Capture the cell that displays the provided text and extract its [x, y] central coordinate. 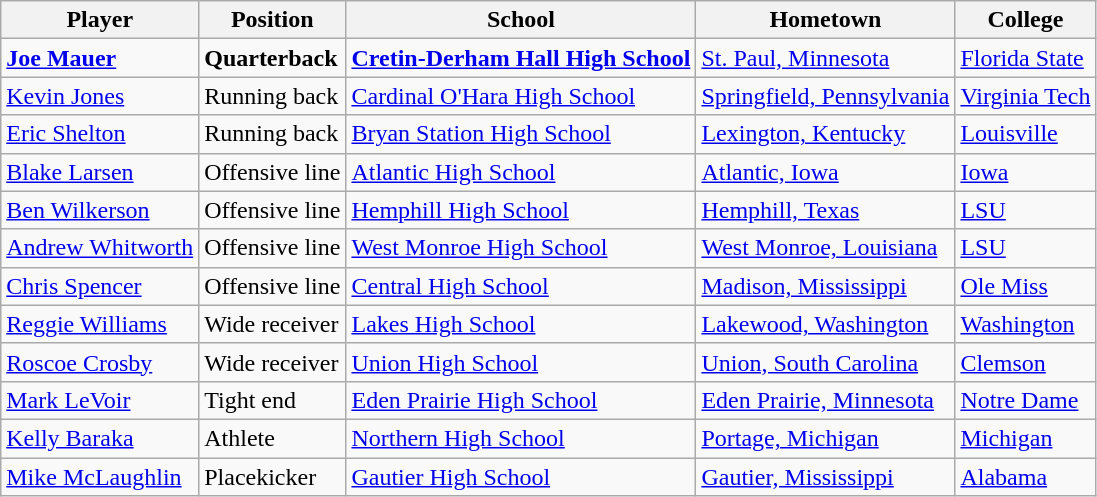
Hemphill High School [521, 210]
Kelly Baraka [100, 438]
Joe Mauer [100, 58]
Florida State [1026, 58]
Reggie Williams [100, 324]
Cardinal O'Hara High School [521, 96]
Iowa [1026, 172]
Atlantic, Iowa [826, 172]
Eden Prairie, Minnesota [826, 400]
Virginia Tech [1026, 96]
School [521, 20]
Northern High School [521, 438]
Gautier, Mississippi [826, 477]
Quarterback [272, 58]
Hemphill, Texas [826, 210]
Bryan Station High School [521, 134]
Springfield, Pennsylvania [826, 96]
Athlete [272, 438]
Tight end [272, 400]
Mike McLaughlin [100, 477]
Eric Shelton [100, 134]
Eden Prairie High School [521, 400]
Louisville [1026, 134]
Mark LeVoir [100, 400]
Lakewood, Washington [826, 324]
Central High School [521, 286]
Cretin-Derham Hall High School [521, 58]
Union, South Carolina [826, 362]
Andrew Whitworth [100, 248]
Notre Dame [1026, 400]
Alabama [1026, 477]
Clemson [1026, 362]
Hometown [826, 20]
West Monroe High School [521, 248]
Atlantic High School [521, 172]
Blake Larsen [100, 172]
West Monroe, Louisiana [826, 248]
Union High School [521, 362]
St. Paul, Minnesota [826, 58]
Michigan [1026, 438]
Kevin Jones [100, 96]
Gautier High School [521, 477]
Portage, Michigan [826, 438]
Roscoe Crosby [100, 362]
Lexington, Kentucky [826, 134]
Ben Wilkerson [100, 210]
Placekicker [272, 477]
Position [272, 20]
Washington [1026, 324]
Player [100, 20]
Madison, Mississippi [826, 286]
Chris Spencer [100, 286]
Lakes High School [521, 324]
Ole Miss [1026, 286]
College [1026, 20]
